Scan for the cell matching the given text and deliver its [X, Y] coordinate at center. 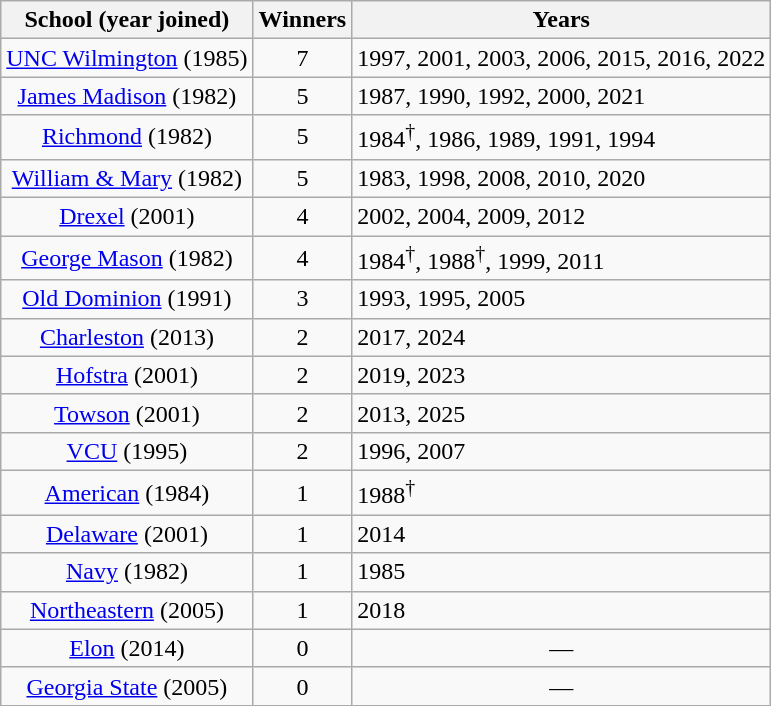
James Madison (1982) [127, 96]
VCU (1995) [127, 451]
2018 [562, 610]
American (1984) [127, 492]
Georgia State (2005) [127, 686]
Northeastern (2005) [127, 610]
Years [562, 20]
Navy (1982) [127, 572]
1983, 1998, 2008, 2010, 2020 [562, 178]
Elon (2014) [127, 648]
7 [302, 58]
Winners [302, 20]
1996, 2007 [562, 451]
Delaware (2001) [127, 534]
School (year joined) [127, 20]
2002, 2004, 2009, 2012 [562, 217]
1997, 2001, 2003, 2006, 2015, 2016, 2022 [562, 58]
Charleston (2013) [127, 337]
2014 [562, 534]
UNC Wilmington (1985) [127, 58]
Drexel (2001) [127, 217]
Richmond (1982) [127, 138]
1984†, 1986, 1989, 1991, 1994 [562, 138]
1993, 1995, 2005 [562, 299]
2013, 2025 [562, 413]
2017, 2024 [562, 337]
Hofstra (2001) [127, 375]
William & Mary (1982) [127, 178]
2019, 2023 [562, 375]
1988† [562, 492]
1985 [562, 572]
1987, 1990, 1992, 2000, 2021 [562, 96]
3 [302, 299]
George Mason (1982) [127, 258]
Towson (2001) [127, 413]
1984†, 1988†, 1999, 2011 [562, 258]
Old Dominion (1991) [127, 299]
